Capture the cell that displays the provided text and extract its [x, y] central coordinate. 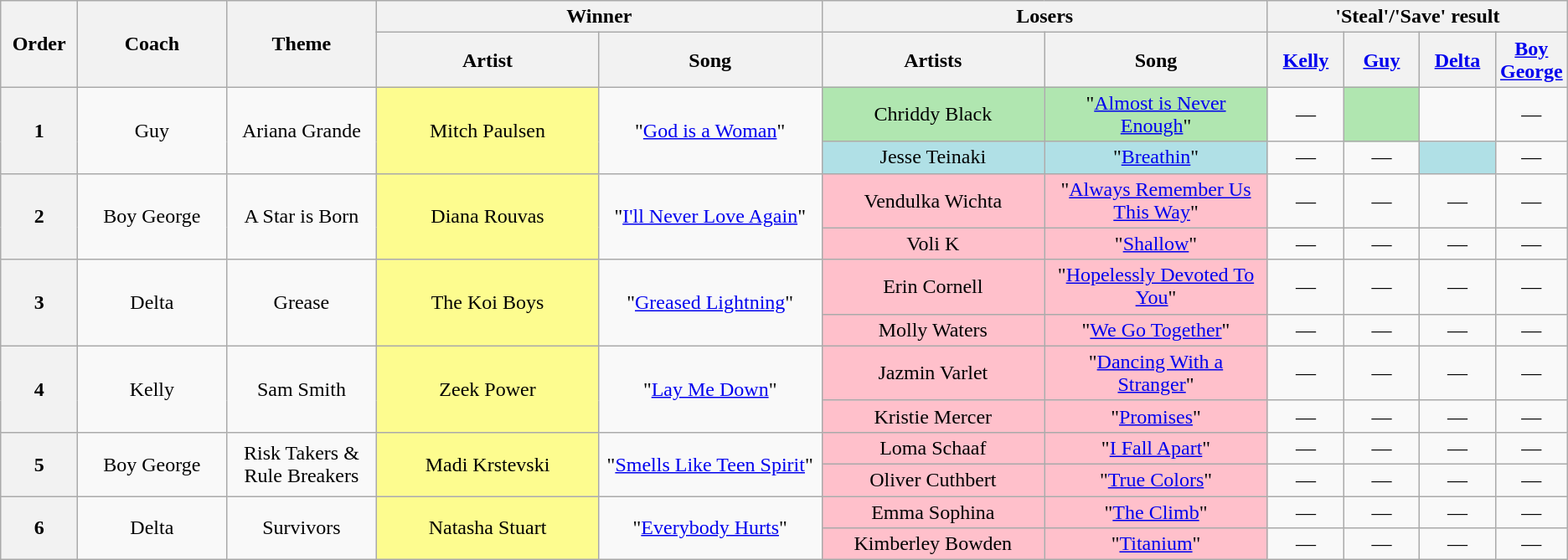
A Star is Born [302, 216]
Kristie Mercer [933, 416]
'Steal'/'Save' result [1417, 17]
Zeek Power [487, 388]
"Smells Like Teen Spirit" [710, 464]
2 [39, 216]
Vendulka Wichta [933, 201]
Oliver Cuthbert [933, 480]
1 [39, 131]
Coach [152, 44]
"Shallow" [1156, 244]
Artists [933, 60]
Natasha Stuart [487, 527]
"I Fall Apart" [1156, 448]
"I'll Never Love Again" [710, 216]
"Lay Me Down" [710, 388]
Winner [600, 17]
Voli K [933, 244]
"Always Remember Us This Way" [1156, 201]
5 [39, 464]
"God is a Woman" [710, 131]
Emma Sophina [933, 511]
"Promises" [1156, 416]
"Greased Lightning" [710, 303]
Ariana Grande [302, 131]
Jesse Teinaki [933, 157]
Chriddy Black [933, 114]
"Titanium" [1156, 544]
Molly Waters [933, 330]
Mitch Paulsen [487, 131]
6 [39, 527]
"Almost is Never Enough" [1156, 114]
Jazmin Varlet [933, 373]
Losers [1044, 17]
Diana Rouvas [487, 216]
Artist [487, 60]
Sam Smith [302, 388]
Survivors [302, 527]
"True Colors" [1156, 480]
"Breathin" [1156, 157]
Loma Schaaf [933, 448]
"Everybody Hurts" [710, 527]
The Koi Boys [487, 303]
Order [39, 44]
Madi Krstevski [487, 464]
"The Climb" [1156, 511]
Kimberley Bowden [933, 544]
Risk Takers & Rule Breakers [302, 464]
Erin Cornell [933, 286]
Theme [302, 44]
4 [39, 388]
"Dancing With a Stranger" [1156, 373]
3 [39, 303]
Grease [302, 303]
"We Go Together" [1156, 330]
"Hopelessly Devoted To You" [1156, 286]
